Pinpoint the cell where the given text exists, returning its [x, y] midpoint coordinate. 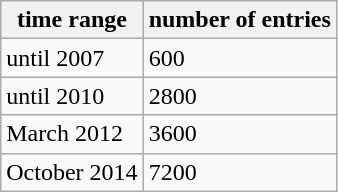
600 [240, 58]
7200 [240, 172]
3600 [240, 134]
October 2014 [72, 172]
time range [72, 20]
number of entries [240, 20]
until 2010 [72, 96]
until 2007 [72, 58]
2800 [240, 96]
March 2012 [72, 134]
